Pinpoint the cell where the given text exists, returning its (X, Y) midpoint coordinate. 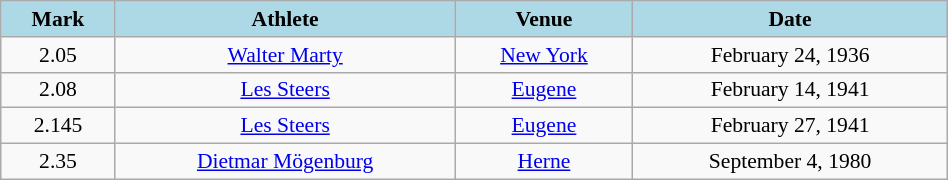
Walter Marty (285, 55)
2.145 (58, 126)
September 4, 1980 (790, 162)
Date (790, 19)
New York (544, 55)
2.08 (58, 90)
Venue (544, 19)
Herne (544, 162)
2.05 (58, 55)
February 24, 1936 (790, 55)
February 14, 1941 (790, 90)
February 27, 1941 (790, 126)
2.35 (58, 162)
Athlete (285, 19)
Mark (58, 19)
Dietmar Mögenburg (285, 162)
